From the cell containing the given text, extract its center point as (X, Y) coordinate. 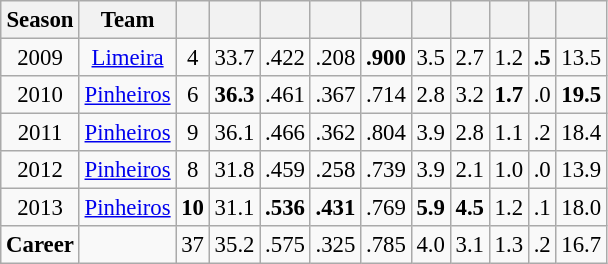
18.0 (581, 208)
Season (40, 20)
.575 (285, 245)
4 (192, 58)
.461 (285, 95)
1.1 (508, 133)
2.7 (470, 58)
.536 (285, 208)
3.1 (470, 245)
10 (192, 208)
36.1 (234, 133)
13.9 (581, 170)
36.3 (234, 95)
.714 (386, 95)
31.8 (234, 170)
1.3 (508, 245)
Limeira (128, 58)
8 (192, 170)
3.2 (470, 95)
.5 (542, 58)
.325 (335, 245)
.804 (386, 133)
.431 (335, 208)
13.5 (581, 58)
4.0 (430, 245)
33.7 (234, 58)
.1 (542, 208)
2013 (40, 208)
9 (192, 133)
3.5 (430, 58)
4.5 (470, 208)
16.7 (581, 245)
Team (128, 20)
.900 (386, 58)
.362 (335, 133)
2009 (40, 58)
.459 (285, 170)
5.9 (430, 208)
35.2 (234, 245)
.367 (335, 95)
Career (40, 245)
2010 (40, 95)
.422 (285, 58)
.466 (285, 133)
1.7 (508, 95)
19.5 (581, 95)
6 (192, 95)
.258 (335, 170)
2.1 (470, 170)
.739 (386, 170)
.208 (335, 58)
.785 (386, 245)
37 (192, 245)
2012 (40, 170)
.769 (386, 208)
31.1 (234, 208)
1.0 (508, 170)
2011 (40, 133)
18.4 (581, 133)
